For the text-containing cell, return its midpoint in (x, y) coordinate format. 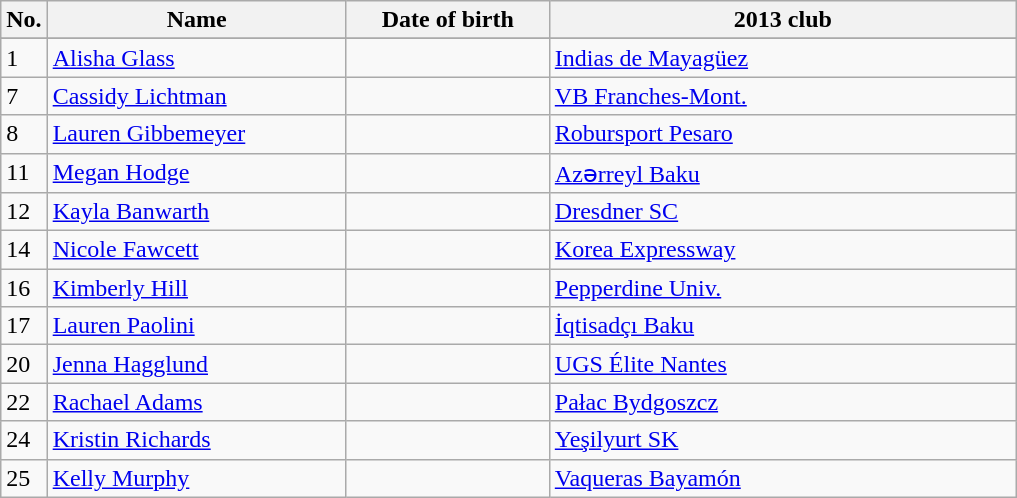
8 (24, 134)
17 (24, 326)
Pałac Bydgoszcz (782, 402)
1 (24, 58)
Date of birth (448, 20)
25 (24, 478)
Yeşilyurt SK (782, 440)
Indias de Mayagüez (782, 58)
20 (24, 364)
12 (24, 212)
Alisha Glass (196, 58)
Nicole Fawcett (196, 250)
Vaqueras Bayamón (782, 478)
Robursport Pesaro (782, 134)
16 (24, 288)
Lauren Paolini (196, 326)
No. (24, 20)
24 (24, 440)
Name (196, 20)
Megan Hodge (196, 173)
VB Franches-Mont. (782, 96)
UGS Élite Nantes (782, 364)
Jenna Hagglund (196, 364)
Cassidy Lichtman (196, 96)
22 (24, 402)
Korea Expressway (782, 250)
Pepperdine Univ. (782, 288)
Kelly Murphy (196, 478)
Lauren Gibbemeyer (196, 134)
14 (24, 250)
Azərreyl Baku (782, 173)
Kristin Richards (196, 440)
11 (24, 173)
Dresdner SC (782, 212)
İqtisadçı Baku (782, 326)
2013 club (782, 20)
Kayla Banwarth (196, 212)
7 (24, 96)
Rachael Adams (196, 402)
Kimberly Hill (196, 288)
